Determine the [x, y] coordinate at the center of the cell enclosing the given text.  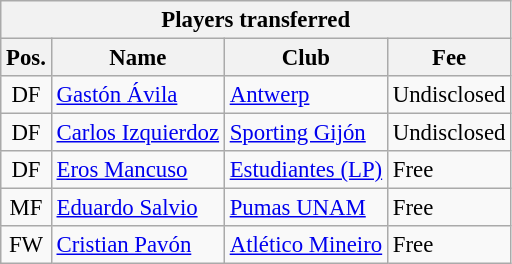
Atlético Mineiro [306, 245]
Estudiantes (LP) [306, 170]
FW [26, 245]
Fee [448, 58]
Pumas UNAM [306, 208]
Antwerp [306, 95]
Name [138, 58]
Players transferred [256, 20]
Carlos Izquierdoz [138, 133]
Cristian Pavón [138, 245]
Gastón Ávila [138, 95]
Club [306, 58]
Pos. [26, 58]
Sporting Gijón [306, 133]
MF [26, 208]
Eduardo Salvio [138, 208]
Eros Mancuso [138, 170]
